Output the [X, Y] coordinate of the center of the cell containing the given text.  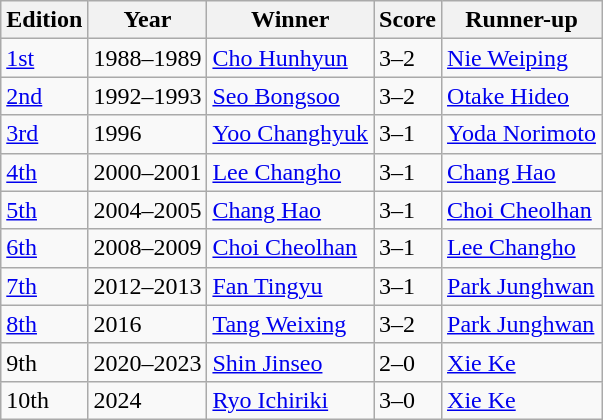
6th [44, 248]
1992–1993 [148, 96]
Tang Weixing [290, 324]
1988–1989 [148, 58]
3rd [44, 134]
2016 [148, 324]
1st [44, 58]
Score [408, 20]
2012–2013 [148, 286]
Yoo Changhyuk [290, 134]
Nie Weiping [522, 58]
1996 [148, 134]
Winner [290, 20]
4th [44, 172]
2004–2005 [148, 210]
2–0 [408, 362]
8th [44, 324]
9th [44, 362]
Ryo Ichiriki [290, 400]
2nd [44, 96]
2000–2001 [148, 172]
3–0 [408, 400]
2020–2023 [148, 362]
Cho Hunhyun [290, 58]
Seo Bongsoo [290, 96]
Edition [44, 20]
Shin Jinseo [290, 362]
5th [44, 210]
Otake Hideo [522, 96]
2008–2009 [148, 248]
Year [148, 20]
10th [44, 400]
Yoda Norimoto [522, 134]
2024 [148, 400]
Runner-up [522, 20]
Fan Tingyu [290, 286]
7th [44, 286]
